Extract the (x, y) coordinate from the center of the cell holding the provided text.  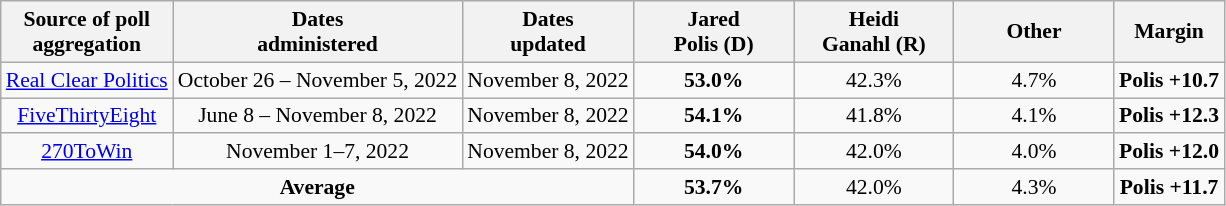
54.1% (714, 116)
4.7% (1034, 80)
FiveThirtyEight (87, 116)
Real Clear Politics (87, 80)
October 26 – November 5, 2022 (318, 80)
270ToWin (87, 152)
Other (1034, 32)
54.0% (714, 152)
53.0% (714, 80)
Average (318, 187)
Polis +12.0 (1169, 152)
Polis +12.3 (1169, 116)
41.8% (874, 116)
June 8 – November 8, 2022 (318, 116)
Datesadministered (318, 32)
4.0% (1034, 152)
Polis +11.7 (1169, 187)
HeidiGanahl (R) (874, 32)
Source of pollaggregation (87, 32)
Polis +10.7 (1169, 80)
42.3% (874, 80)
Datesupdated (548, 32)
November 1–7, 2022 (318, 152)
53.7% (714, 187)
4.3% (1034, 187)
JaredPolis (D) (714, 32)
Margin (1169, 32)
4.1% (1034, 116)
